Capture the cell that displays the provided text and extract its (x, y) central coordinate. 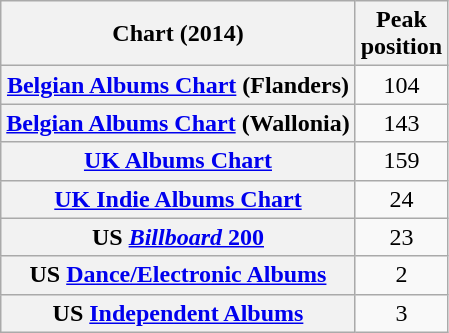
UK Indie Albums Chart (178, 199)
143 (401, 123)
3 (401, 313)
Peakposition (401, 34)
104 (401, 85)
Belgian Albums Chart (Flanders) (178, 85)
US Dance/Electronic Albums (178, 275)
Belgian Albums Chart (Wallonia) (178, 123)
Chart (2014) (178, 34)
US Billboard 200 (178, 237)
UK Albums Chart (178, 161)
159 (401, 161)
2 (401, 275)
US Independent Albums (178, 313)
24 (401, 199)
23 (401, 237)
